Detect which cell encompasses the target text, then output its [X, Y] center coordinate. 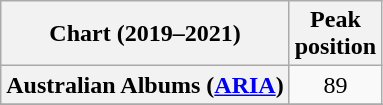
89 [335, 85]
Peakposition [335, 34]
Chart (2019–2021) [145, 34]
Australian Albums (ARIA) [145, 85]
